Return [x, y] of the center of cell containing provided text 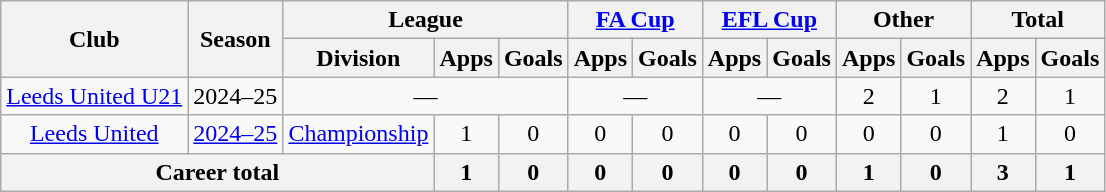
Club [94, 39]
Leeds United [94, 134]
Total [1038, 20]
3 [1003, 172]
FA Cup [635, 20]
League [426, 20]
Career total [218, 172]
Division [358, 58]
EFL Cup [769, 20]
Season [236, 39]
Championship [358, 134]
Leeds United U21 [94, 96]
Other [903, 20]
